Capture the cell that displays the provided text and extract its (x, y) central coordinate. 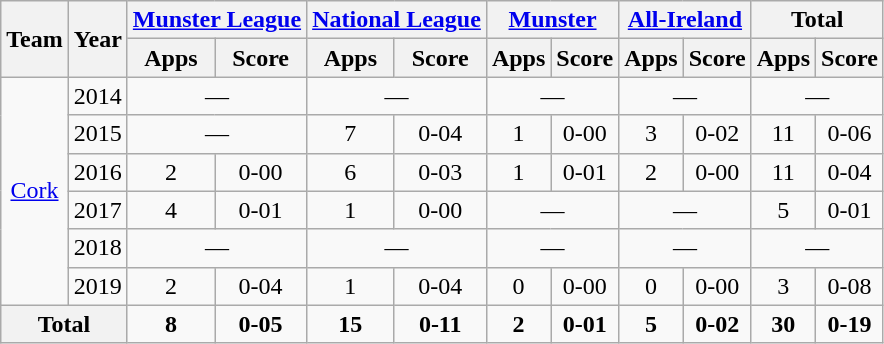
0-03 (440, 172)
All-Ireland (685, 20)
15 (350, 324)
2018 (98, 248)
2016 (98, 172)
6 (350, 172)
0-06 (850, 134)
0-05 (261, 324)
2015 (98, 134)
8 (170, 324)
Cork (35, 191)
Munster (552, 20)
0-08 (850, 286)
2017 (98, 210)
7 (350, 134)
2019 (98, 286)
National League (397, 20)
2014 (98, 96)
4 (170, 210)
Munster League (216, 20)
30 (783, 324)
Year (98, 39)
Team (35, 39)
0-11 (440, 324)
0-19 (850, 324)
